Return the [x, y] coordinate for the center point of the cell that contains the specified text.  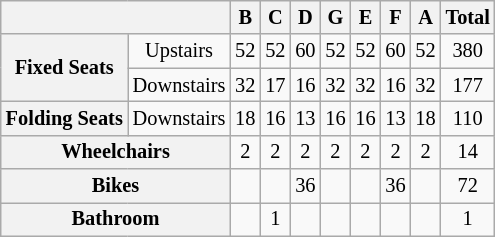
F [395, 17]
E [365, 17]
Folding Seats [64, 118]
Wheelchairs [116, 152]
Total [468, 17]
Bikes [116, 186]
Fixed Seats [64, 68]
A [426, 17]
72 [468, 186]
380 [468, 51]
Upstairs [180, 51]
G [335, 17]
Bathroom [116, 219]
D [305, 17]
177 [468, 85]
B [245, 17]
C [275, 17]
110 [468, 118]
17 [275, 85]
14 [468, 152]
